Extract the [X, Y] coordinate from the center of the cell holding the provided text.  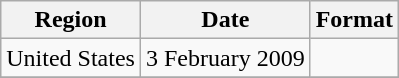
3 February 2009 [225, 58]
Date [225, 20]
Format [354, 20]
Region [71, 20]
United States [71, 58]
